Provide the (X, Y) coordinate of the cell's center where the given text is located.  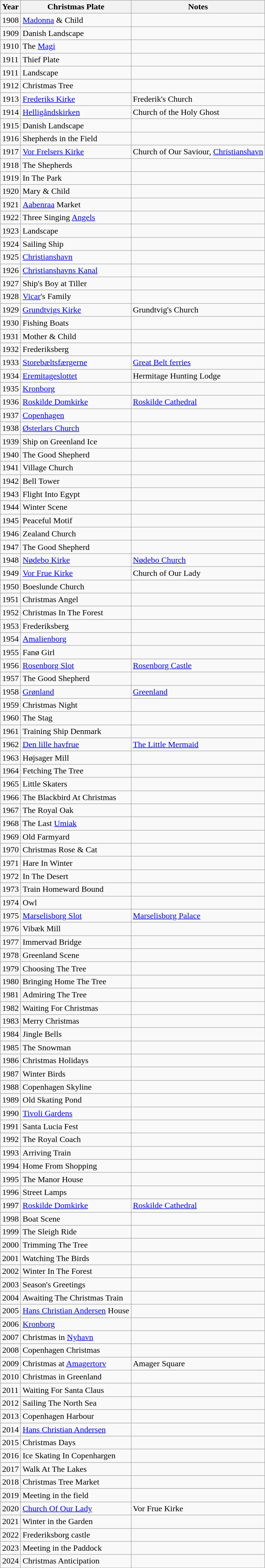
Grønland (76, 692)
1937 (10, 415)
Christmas in Nyhavn (76, 1337)
Nødebo Kirke (76, 560)
Home From Shopping (76, 1166)
2024 (10, 1561)
The Royal Coach (76, 1140)
2014 (10, 1430)
2015 (10, 1443)
1918 (10, 165)
2021 (10, 1522)
Storebæltsfærgerne (76, 362)
Bell Tower (76, 481)
Fetching The Tree (76, 771)
1955 (10, 652)
1999 (10, 1232)
Fishing Boats (76, 323)
Christmas in Greenland (76, 1377)
1988 (10, 1087)
Christmas Plate (76, 7)
The Blackbird At Christmas (76, 797)
Amalienborg (76, 639)
1995 (10, 1179)
1947 (10, 547)
1968 (10, 824)
2002 (10, 1271)
1974 (10, 903)
Boeslunde Church (76, 587)
Train Homeward Bound (76, 889)
Vicar's Family (76, 297)
1990 (10, 1113)
1967 (10, 810)
Højsager Mill (76, 758)
1962 (10, 744)
1978 (10, 955)
1925 (10, 257)
2006 (10, 1324)
The Snowman (76, 1048)
1919 (10, 178)
Christmas Anticipation (76, 1561)
Christmas Holidays (76, 1061)
Merry Christmas (76, 1021)
1950 (10, 587)
1975 (10, 916)
Little Skaters (76, 784)
Watching The Birds (76, 1258)
1979 (10, 968)
Immervad Bridge (76, 942)
Østerlars Church (76, 428)
1976 (10, 929)
1960 (10, 718)
Copenhagen Harbour (76, 1416)
Christianshavn (76, 257)
Meeting in the Paddock (76, 1548)
1989 (10, 1100)
1940 (10, 455)
1972 (10, 876)
Aabenraa Market (76, 205)
Mary & Child (76, 191)
Flight Into Egypt (76, 494)
Hare In Winter (76, 863)
Church of Our Saviour, Christianshavn (198, 152)
1932 (10, 349)
1953 (10, 626)
1924 (10, 244)
Copenhagen (76, 415)
2004 (10, 1298)
Amager Square (198, 1363)
Winter Birds (76, 1074)
Christmas Days (76, 1443)
Village Church (76, 468)
The Stag (76, 718)
1982 (10, 1008)
2012 (10, 1403)
1934 (10, 375)
Fanø Girl (76, 652)
Christianshavns Kanal (76, 270)
The Last Umiak (76, 824)
Year (10, 7)
Waiting For Christmas (76, 1008)
Copenhagen Skyline (76, 1087)
Nødebo Church (198, 560)
1908 (10, 20)
Boat Scene (76, 1218)
1963 (10, 758)
Christmas Rose & Cat (76, 850)
1931 (10, 336)
Hans Christian Andersen (76, 1430)
2013 (10, 1416)
1958 (10, 692)
Grundtvig's Church (198, 310)
1917 (10, 152)
Christmas Angel (76, 600)
2007 (10, 1337)
1935 (10, 389)
1949 (10, 573)
Frederiks Kirke (76, 99)
1965 (10, 784)
Trimming The Tree (76, 1245)
Meeting in the field (76, 1495)
1996 (10, 1192)
1969 (10, 837)
Training Ship Denmark (76, 731)
The Sleigh Ride (76, 1232)
1951 (10, 600)
Zealand Church (76, 534)
1980 (10, 981)
Greenland Scene (76, 955)
The Manor House (76, 1179)
2008 (10, 1350)
1916 (10, 138)
1948 (10, 560)
Ship's Boy at Tiller (76, 283)
Greenland (198, 692)
1957 (10, 679)
Tivoli Gardens (76, 1113)
Great Belt ferries (198, 362)
2005 (10, 1311)
Marselisborg Slot (76, 916)
The Shepherds (76, 165)
Christmas Night (76, 705)
1992 (10, 1140)
1942 (10, 481)
1945 (10, 520)
Church of Our Lady (198, 573)
1983 (10, 1021)
2009 (10, 1363)
1973 (10, 889)
Winter in the Garden (76, 1522)
1987 (10, 1074)
1915 (10, 125)
Santa Lucia Fest (76, 1126)
Street Lamps (76, 1192)
Admiring The Tree (76, 995)
1991 (10, 1126)
Sailing Ship (76, 244)
Ice Skating In Copenhargen (76, 1456)
In The Park (76, 178)
1922 (10, 218)
1923 (10, 231)
1930 (10, 323)
1927 (10, 283)
Frederik's Church (198, 99)
2011 (10, 1390)
Winter Scene (76, 507)
Jingle Bells (76, 1034)
1909 (10, 33)
1954 (10, 639)
Vor Frelsers Kirke (76, 152)
1993 (10, 1153)
Copenhagen Christmas (76, 1350)
1929 (10, 310)
Christmas at Amagertorv (76, 1363)
Rosenborg Slot (76, 665)
1926 (10, 270)
1981 (10, 995)
1941 (10, 468)
Hermitage Hunting Lodge (198, 375)
1946 (10, 534)
Christmas Tree (76, 86)
2016 (10, 1456)
Den lille havfrue (76, 744)
1970 (10, 850)
Thief Plate (76, 60)
1956 (10, 665)
Owl (76, 903)
1921 (10, 205)
1912 (10, 86)
1952 (10, 613)
2022 (10, 1535)
The Royal Oak (76, 810)
Eremitageslottet (76, 375)
Hans Christian Andersen House (76, 1311)
Choosing The Tree (76, 968)
Walk At The Lakes (76, 1469)
Awaiting The Christmas Train (76, 1298)
Three Singing Angels (76, 218)
1971 (10, 863)
Winter In The Forest (76, 1271)
1913 (10, 99)
Mother & Child (76, 336)
1977 (10, 942)
1998 (10, 1218)
1936 (10, 402)
Sailing The North Sea (76, 1403)
Christmas Tree Market (76, 1482)
2003 (10, 1285)
2019 (10, 1495)
Helligåndskirken (76, 112)
1985 (10, 1048)
1910 (10, 46)
1939 (10, 442)
The Magi (76, 46)
1959 (10, 705)
1984 (10, 1034)
Bringing Home The Tree (76, 981)
2010 (10, 1377)
1966 (10, 797)
Vibæk Mill (76, 929)
Grundtvigs Kirke (76, 310)
1944 (10, 507)
In The Desert (76, 876)
1997 (10, 1205)
1986 (10, 1061)
2000 (10, 1245)
1964 (10, 771)
1994 (10, 1166)
2018 (10, 1482)
1943 (10, 494)
Waiting For Santa Claus (76, 1390)
2001 (10, 1258)
Notes (198, 7)
1933 (10, 362)
2017 (10, 1469)
1961 (10, 731)
Old Skating Pond (76, 1100)
Shepherds in the Field (76, 138)
1920 (10, 191)
1938 (10, 428)
Church of the Holy Ghost (198, 112)
Ship on Greenland Ice (76, 442)
Rosenborg Castle (198, 665)
Marselisborg Palace (198, 916)
1914 (10, 112)
2020 (10, 1508)
1928 (10, 297)
Peaceful Motif (76, 520)
Madonna & Child (76, 20)
2023 (10, 1548)
Season's Greetings (76, 1285)
Christmas In The Forest (76, 613)
Frederiksborg castle (76, 1535)
Old Farmyard (76, 837)
The Little Mermaid (198, 744)
Arriving Train (76, 1153)
Church Of Our Lady (76, 1508)
